Find where the given text appears and provide that cell's center as (x, y) coordinate. 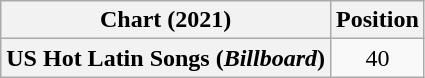
Position (378, 20)
Chart (2021) (166, 20)
40 (378, 58)
US Hot Latin Songs (Billboard) (166, 58)
